Extract the (X, Y) coordinate from the center of the cell holding the provided text.  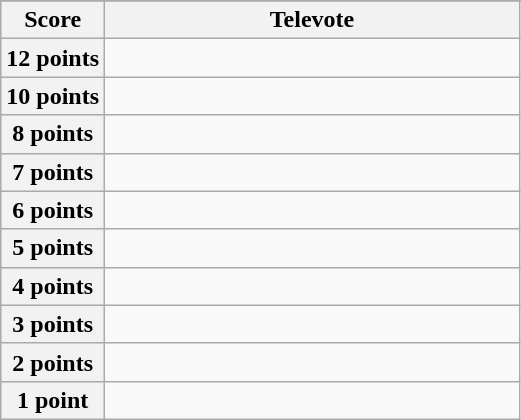
8 points (53, 134)
10 points (53, 96)
6 points (53, 210)
1 point (53, 400)
3 points (53, 324)
Score (53, 20)
Televote (312, 20)
12 points (53, 58)
4 points (53, 286)
2 points (53, 362)
7 points (53, 172)
5 points (53, 248)
